Return [x, y] of the center of cell containing provided text 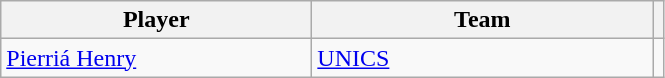
Team [482, 20]
Pierriá Henry [156, 58]
UNICS [482, 58]
Player [156, 20]
